Find where the given text appears and provide that cell's center as (x, y) coordinate. 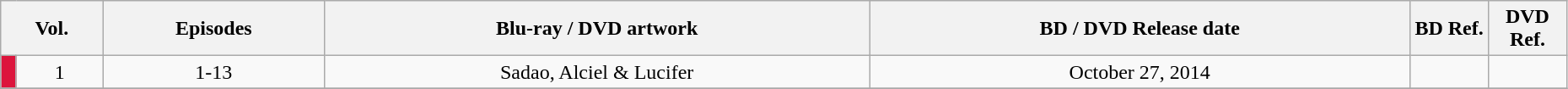
Blu-ray / DVD artwork (597, 29)
October 27, 2014 (1140, 72)
BD / DVD Release date (1140, 29)
Episodes (214, 29)
DVD Ref. (1528, 29)
BD Ref. (1449, 29)
1-13 (214, 72)
Vol. (52, 29)
1 (59, 72)
Sadao, Alciel & Lucifer (597, 72)
